For the text-containing cell, return its midpoint in (x, y) coordinate format. 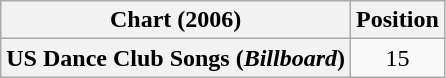
15 (398, 58)
Chart (2006) (176, 20)
Position (398, 20)
US Dance Club Songs (Billboard) (176, 58)
